Return (x, y) of the center of cell containing provided text 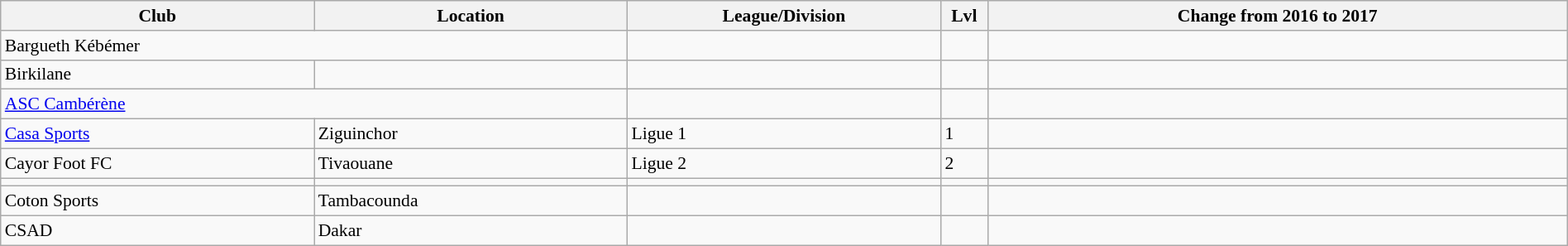
Bargueth Kébémer (314, 46)
Tivaouane (471, 163)
Ligue 2 (784, 163)
2 (964, 163)
Lvl (964, 16)
Dakar (471, 231)
Cayor Foot FC (157, 163)
ASC Cambérène (314, 104)
CSAD (157, 231)
Birkilane (157, 75)
Ligue 1 (784, 134)
Club (157, 16)
League/Division (784, 16)
Tambacounda (471, 201)
1 (964, 134)
Change from 2016 to 2017 (1277, 16)
Ziguinchor (471, 134)
Casa Sports (157, 134)
Location (471, 16)
Coton Sports (157, 201)
